Return (X, Y) of the center of cell containing provided text 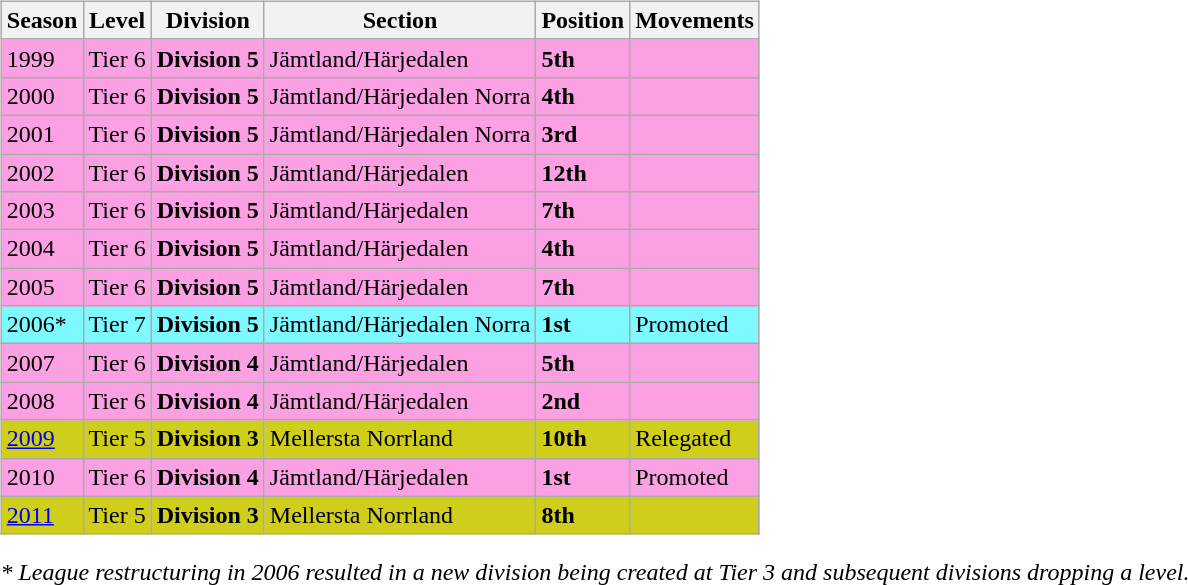
2005 (42, 287)
2nd (583, 401)
Section (400, 20)
2000 (42, 96)
Level (117, 20)
2010 (42, 477)
2001 (42, 134)
Position (583, 20)
Relegated (695, 439)
Division (208, 20)
10th (583, 439)
2002 (42, 173)
2011 (42, 515)
8th (583, 515)
2009 (42, 439)
Season (42, 20)
Tier 7 (117, 325)
1999 (42, 58)
Movements (695, 20)
2006* (42, 325)
2003 (42, 211)
2008 (42, 401)
2004 (42, 249)
2007 (42, 363)
12th (583, 173)
3rd (583, 134)
